Pinpoint the cell where the given text exists, returning its (x, y) midpoint coordinate. 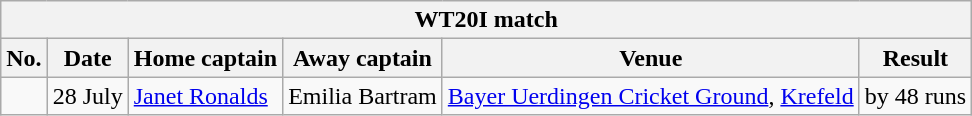
Janet Ronalds (205, 96)
Home captain (205, 58)
by 48 runs (915, 96)
Date (88, 58)
28 July (88, 96)
WT20I match (486, 20)
Away captain (363, 58)
Bayer Uerdingen Cricket Ground, Krefeld (650, 96)
Result (915, 58)
Venue (650, 58)
Emilia Bartram (363, 96)
No. (24, 58)
